For the text-containing cell, return its midpoint in [x, y] coordinate format. 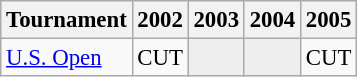
2002 [160, 20]
2005 [328, 20]
2004 [272, 20]
2003 [216, 20]
U.S. Open [66, 58]
Tournament [66, 20]
